Output the [x, y] coordinate of the center of the cell containing the given text.  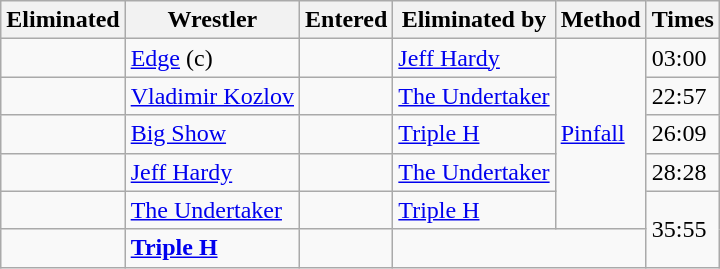
Wrestler [212, 20]
Times [682, 20]
Edge (c) [212, 58]
26:09 [682, 134]
Eliminated [63, 20]
Method [600, 20]
Big Show [212, 134]
22:57 [682, 96]
Vladimir Kozlov [212, 96]
Eliminated by [474, 20]
28:28 [682, 172]
03:00 [682, 58]
Entered [346, 20]
35:55 [682, 229]
Pinfall [600, 134]
